Return (x, y) of the center of cell containing provided text 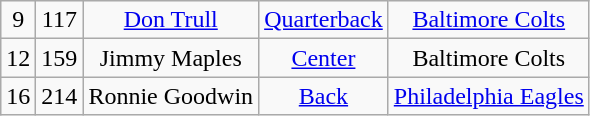
Don Trull (171, 20)
159 (60, 58)
Ronnie Goodwin (171, 96)
Quarterback (324, 20)
12 (18, 58)
117 (60, 20)
16 (18, 96)
Center (324, 58)
214 (60, 96)
Back (324, 96)
Philadelphia Eagles (488, 96)
9 (18, 20)
Jimmy Maples (171, 58)
